Find where the given text appears and provide that cell's center as [x, y] coordinate. 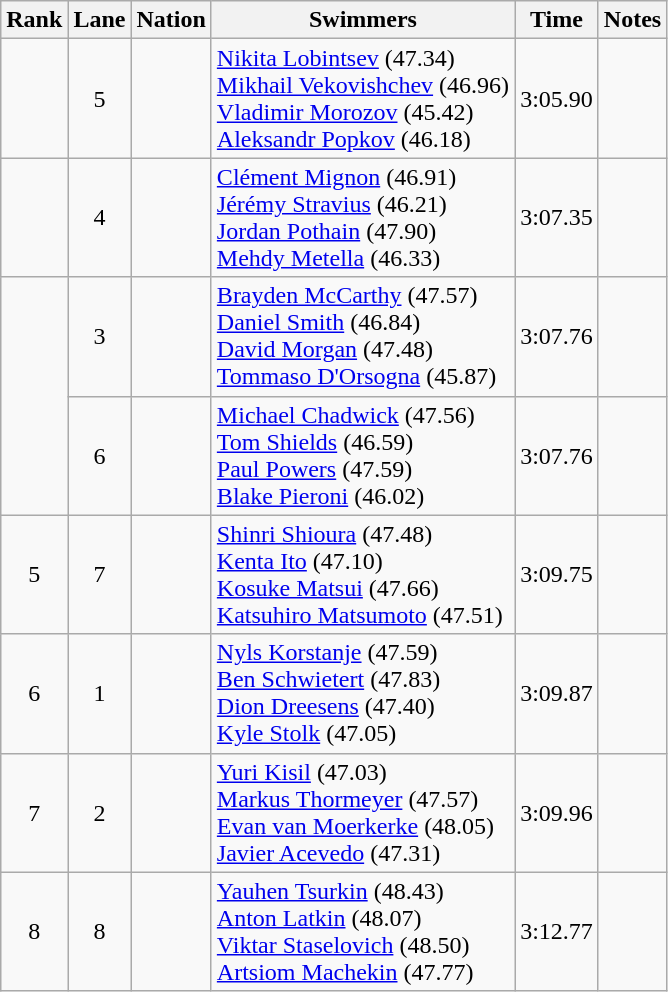
Rank [34, 20]
Lane [100, 20]
Shinri Shioura (47.48) Kenta Ito (47.10) Kosuke Matsui (47.66) Katsuhiro Matsumoto (47.51) [362, 574]
Nation [171, 20]
3:09.96 [557, 812]
3:05.90 [557, 98]
2 [100, 812]
Brayden McCarthy (47.57) Daniel Smith (46.84) David Morgan (47.48) Tommaso D'Orsogna (45.87) [362, 336]
3:09.75 [557, 574]
3:07.35 [557, 218]
4 [100, 218]
Nikita Lobintsev (47.34) Mikhail Vekovishchev (46.96) Vladimir Morozov (45.42) Aleksandr Popkov (46.18) [362, 98]
3:12.77 [557, 932]
Yauhen Tsurkin (48.43) Anton Latkin (48.07) Viktar Staselovich (48.50) Artsiom Machekin (47.77) [362, 932]
Michael Chadwick (47.56) Tom Shields (46.59) Paul Powers (47.59) Blake Pieroni (46.02) [362, 456]
Time [557, 20]
Swimmers [362, 20]
1 [100, 694]
3:09.87 [557, 694]
Clément Mignon (46.91) Jérémy Stravius (46.21) Jordan Pothain (47.90) Mehdy Metella (46.33) [362, 218]
Nyls Korstanje (47.59) Ben Schwietert (47.83) Dion Dreesens (47.40) Kyle Stolk (47.05) [362, 694]
3 [100, 336]
Yuri Kisil (47.03) Markus Thormeyer (47.57) Evan van Moerkerke (48.05) Javier Acevedo (47.31) [362, 812]
Notes [632, 20]
